Search for the cell housing the specified text and yield its [x, y] center coordinate. 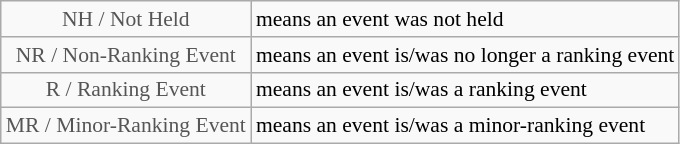
R / Ranking Event [126, 90]
MR / Minor-Ranking Event [126, 126]
means an event is/was a ranking event [466, 90]
means an event was not held [466, 19]
means an event is/was a minor-ranking event [466, 126]
means an event is/was no longer a ranking event [466, 55]
NH / Not Held [126, 19]
NR / Non-Ranking Event [126, 55]
